Pinpoint the cell where the given text exists, returning its [X, Y] midpoint coordinate. 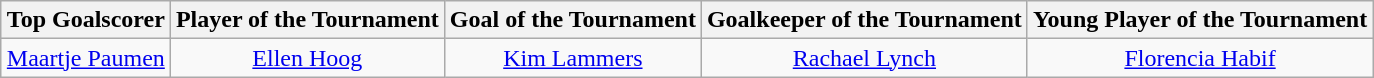
Maartje Paumen [86, 58]
Top Goalscorer [86, 20]
Goalkeeper of the Tournament [864, 20]
Young Player of the Tournament [1200, 20]
Florencia Habif [1200, 58]
Player of the Tournament [307, 20]
Kim Lammers [572, 58]
Goal of the Tournament [572, 20]
Ellen Hoog [307, 58]
Rachael Lynch [864, 58]
